Capture the cell that displays the provided text and extract its (X, Y) central coordinate. 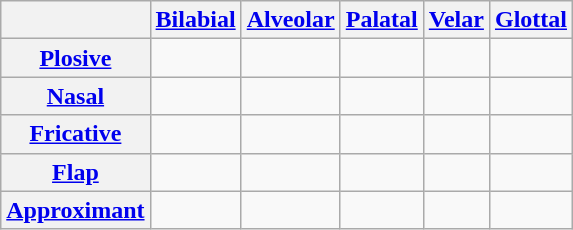
Bilabial (196, 20)
Approximant (76, 210)
Flap (76, 172)
Velar (456, 20)
Nasal (76, 96)
Fricative (76, 134)
Palatal (382, 20)
Plosive (76, 58)
Glottal (530, 20)
Alveolar (290, 20)
